Locate the cell with the specified text and output its [x, y] center coordinate. 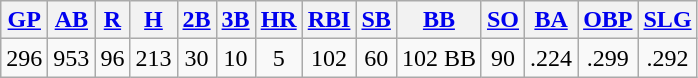
SO [502, 20]
3B [236, 20]
H [154, 20]
R [112, 20]
213 [154, 58]
AB [72, 20]
OBP [608, 20]
30 [196, 58]
10 [236, 58]
BA [552, 20]
5 [278, 58]
HR [278, 20]
102 BB [438, 58]
296 [24, 58]
.299 [608, 58]
2B [196, 20]
.224 [552, 58]
SLG [668, 20]
96 [112, 58]
SB [376, 20]
102 [329, 58]
90 [502, 58]
BB [438, 20]
953 [72, 58]
60 [376, 58]
RBI [329, 20]
.292 [668, 58]
GP [24, 20]
